Identify which cell holds the provided text, then report its (x, y) central coordinate. 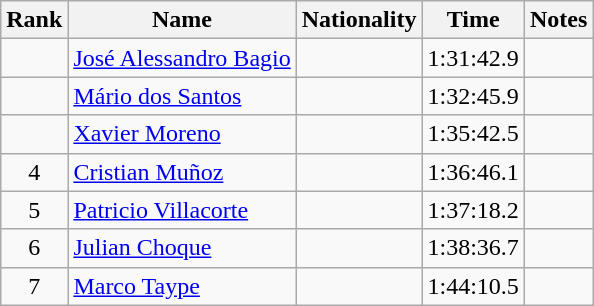
6 (34, 248)
7 (34, 286)
5 (34, 210)
1:31:42.9 (473, 58)
1:32:45.9 (473, 96)
Patricio Villacorte (182, 210)
4 (34, 172)
Cristian Muñoz (182, 172)
1:37:18.2 (473, 210)
Time (473, 20)
Rank (34, 20)
1:35:42.5 (473, 134)
Nationality (359, 20)
Marco Taype (182, 286)
1:38:36.7 (473, 248)
Julian Choque (182, 248)
Xavier Moreno (182, 134)
Notes (558, 20)
1:44:10.5 (473, 286)
1:36:46.1 (473, 172)
Mário dos Santos (182, 96)
Name (182, 20)
José Alessandro Bagio (182, 58)
